Pinpoint the cell where the given text exists, returning its [x, y] midpoint coordinate. 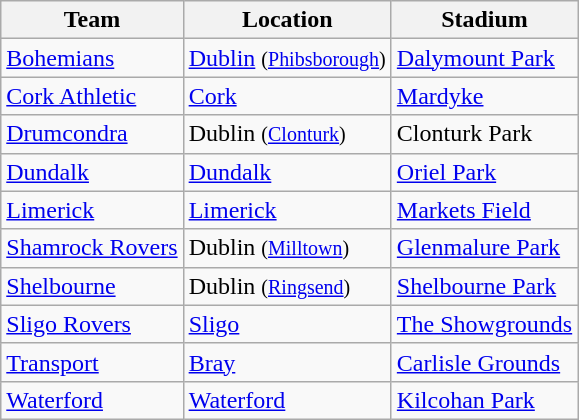
Team [92, 20]
Sligo Rovers [92, 324]
Bray [287, 362]
Dublin (Milltown) [287, 248]
Shelbourne Park [484, 286]
Drumcondra [92, 134]
Sligo [287, 324]
The Showgrounds [484, 324]
Bohemians [92, 58]
Shelbourne [92, 286]
Dublin (Ringsend) [287, 286]
Carlisle Grounds [484, 362]
Dublin (Phibsborough) [287, 58]
Shamrock Rovers [92, 248]
Clonturk Park [484, 134]
Dalymount Park [484, 58]
Glenmalure Park [484, 248]
Markets Field [484, 210]
Stadium [484, 20]
Mardyke [484, 96]
Cork [287, 96]
Dublin (Clonturk) [287, 134]
Cork Athletic [92, 96]
Kilcohan Park [484, 400]
Location [287, 20]
Oriel Park [484, 172]
Transport [92, 362]
